Pinpoint the cell where the given text exists, returning its [X, Y] midpoint coordinate. 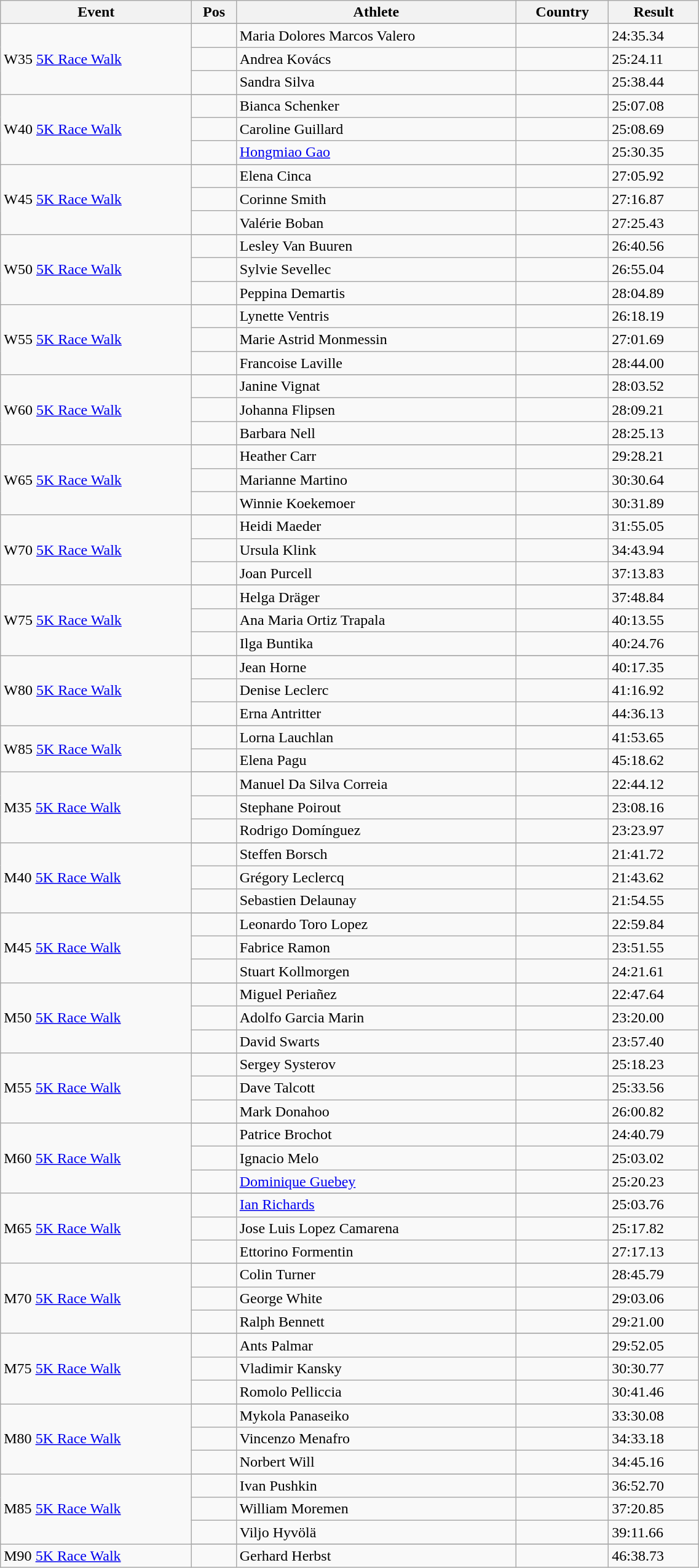
M45 5K Race Walk [96, 947]
22:47.64 [654, 994]
30:30.64 [654, 480]
W40 5K Race Walk [96, 129]
Mark Donahoo [376, 1111]
David Swarts [376, 1041]
29:52.05 [654, 1345]
25:33.56 [654, 1088]
Result [654, 12]
Lorna Lauchlan [376, 737]
25:20.23 [654, 1182]
Elena Pagu [376, 761]
Johanna Flipsen [376, 410]
Ilga Buntika [376, 643]
Caroline Guillard [376, 129]
Ursula Klink [376, 550]
37:20.85 [654, 1509]
M35 5K Race Walk [96, 807]
Denise Leclerc [376, 691]
Gerhard Herbst [376, 1556]
Rodrigo Domínguez [376, 831]
31:55.05 [654, 527]
Vladimir Kansky [376, 1368]
30:41.46 [654, 1392]
Janine Vignat [376, 386]
21:43.62 [654, 877]
Miguel Periañez [376, 994]
M90 5K Race Walk [96, 1556]
Heidi Maeder [376, 527]
Stuart Kollmorgen [376, 971]
22:44.12 [654, 784]
36:52.70 [654, 1486]
Maria Dolores Marcos Valero [376, 36]
W55 5K Race Walk [96, 340]
W65 5K Race Walk [96, 480]
Romolo Pelliccia [376, 1392]
28:25.13 [654, 433]
Fabrice Ramon [376, 947]
22:59.84 [654, 924]
33:30.08 [654, 1415]
24:21.61 [654, 971]
23:08.16 [654, 807]
25:38.44 [654, 82]
24:35.34 [654, 36]
Ettorino Formentin [376, 1252]
Bianca Schenker [376, 106]
25:17.82 [654, 1228]
Corinne Smith [376, 199]
Norbert Will [376, 1462]
Pos [214, 12]
34:33.18 [654, 1439]
Vincenzo Menafro [376, 1439]
Viljo Hyvölä [376, 1532]
Patrice Brochot [376, 1135]
Joan Purcell [376, 573]
30:31.89 [654, 503]
23:57.40 [654, 1041]
W45 5K Race Walk [96, 199]
24:40.79 [654, 1135]
25:18.23 [654, 1065]
29:03.06 [654, 1298]
Francoise Laville [376, 363]
40:24.76 [654, 643]
Grégory Leclercq [376, 877]
Steffen Borsch [376, 854]
Sebastien Delaunay [376, 901]
23:51.55 [654, 947]
26:18.19 [654, 316]
34:45.16 [654, 1462]
W85 5K Race Walk [96, 749]
Sergey Systerov [376, 1065]
37:48.84 [654, 597]
Peppina Demartis [376, 293]
25:07.08 [654, 106]
Leonardo Toro Lopez [376, 924]
39:11.66 [654, 1532]
M70 5K Race Walk [96, 1298]
Lynette Ventris [376, 316]
M55 5K Race Walk [96, 1088]
28:45.79 [654, 1275]
M85 5K Race Walk [96, 1509]
Jose Luis Lopez Camarena [376, 1228]
Colin Turner [376, 1275]
Marianne Martino [376, 480]
W50 5K Race Walk [96, 269]
40:13.55 [654, 620]
Helga Dräger [376, 597]
Lesley Van Buuren [376, 246]
M60 5K Race Walk [96, 1158]
William Moremen [376, 1509]
27:25.43 [654, 222]
Ants Palmar [376, 1345]
28:09.21 [654, 410]
M50 5K Race Walk [96, 1017]
Ralph Bennett [376, 1322]
Heather Carr [376, 457]
Erna Antritter [376, 714]
25:03.76 [654, 1205]
27:01.69 [654, 340]
26:00.82 [654, 1111]
40:17.35 [654, 667]
Ivan Pushkin [376, 1486]
Elena Cinca [376, 176]
28:03.52 [654, 386]
37:13.83 [654, 573]
Dominique Guebey [376, 1182]
Winnie Koekemoer [376, 503]
Manuel Da Silva Correia [376, 784]
Marie Astrid Monmessin [376, 340]
Barbara Nell [376, 433]
Hongmiao Gao [376, 152]
W60 5K Race Walk [96, 410]
Country [563, 12]
Sylvie Sevellec [376, 269]
34:43.94 [654, 550]
29:28.21 [654, 457]
25:30.35 [654, 152]
M80 5K Race Walk [96, 1438]
21:41.72 [654, 854]
23:23.97 [654, 831]
M75 5K Race Walk [96, 1368]
W75 5K Race Walk [96, 620]
M65 5K Race Walk [96, 1228]
Sandra Silva [376, 82]
46:38.73 [654, 1556]
27:05.92 [654, 176]
41:53.65 [654, 737]
Valérie Boban [376, 222]
W35 5K Race Walk [96, 59]
26:55.04 [654, 269]
30:30.77 [654, 1368]
M40 5K Race Walk [96, 877]
Adolfo Garcia Marin [376, 1017]
Andrea Kovács [376, 59]
Event [96, 12]
44:36.13 [654, 714]
W70 5K Race Walk [96, 550]
George White [376, 1298]
21:54.55 [654, 901]
Mykola Panaseiko [376, 1415]
25:08.69 [654, 129]
W80 5K Race Walk [96, 690]
25:03.02 [654, 1158]
Ana Maria Ortiz Trapala [376, 620]
Ignacio Melo [376, 1158]
41:16.92 [654, 691]
23:20.00 [654, 1017]
Dave Talcott [376, 1088]
26:40.56 [654, 246]
28:44.00 [654, 363]
Athlete [376, 12]
Ian Richards [376, 1205]
29:21.00 [654, 1322]
28:04.89 [654, 293]
27:17.13 [654, 1252]
45:18.62 [654, 761]
Stephane Poirout [376, 807]
27:16.87 [654, 199]
25:24.11 [654, 59]
Jean Horne [376, 667]
